Output the [x, y] coordinate of the center of the cell containing the given text.  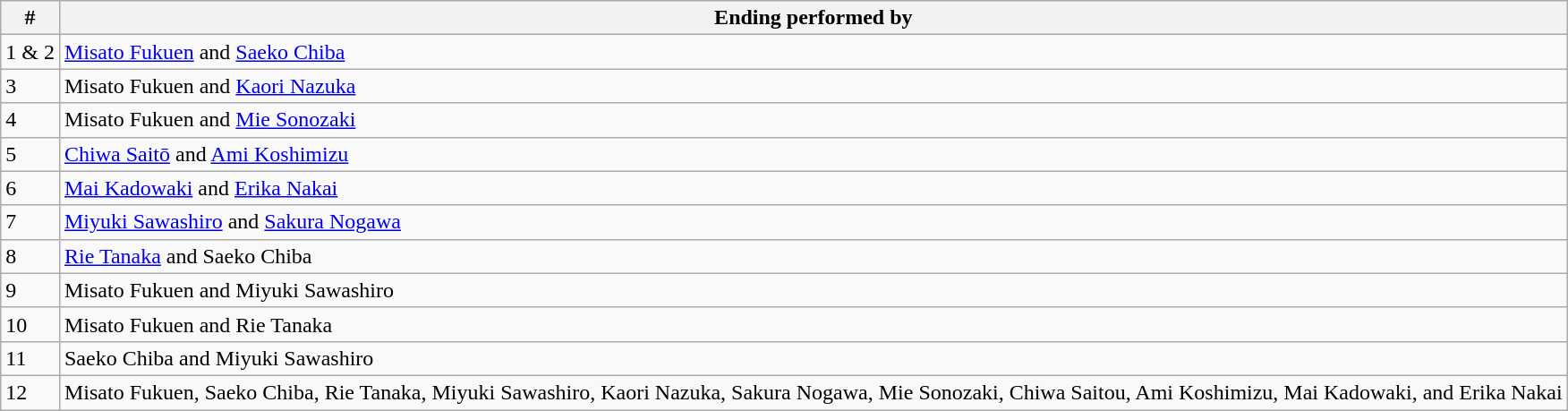
5 [30, 154]
4 [30, 120]
3 [30, 86]
Misato Fukuen and Miyuki Sawashiro [813, 290]
Chiwa Saitō and Ami Koshimizu [813, 154]
9 [30, 290]
1 & 2 [30, 52]
11 [30, 358]
Misato Fukuen and Kaori Nazuka [813, 86]
8 [30, 256]
Miyuki Sawashiro and Sakura Nogawa [813, 222]
12 [30, 392]
Saeko Chiba and Miyuki Sawashiro [813, 358]
6 [30, 188]
Misato Fukuen and Rie Tanaka [813, 324]
Mai Kadowaki and Erika Nakai [813, 188]
10 [30, 324]
# [30, 18]
7 [30, 222]
Ending performed by [813, 18]
Rie Tanaka and Saeko Chiba [813, 256]
Misato Fukuen and Mie Sonozaki [813, 120]
Misato Fukuen and Saeko Chiba [813, 52]
